Search for the cell housing the specified text and yield its [x, y] center coordinate. 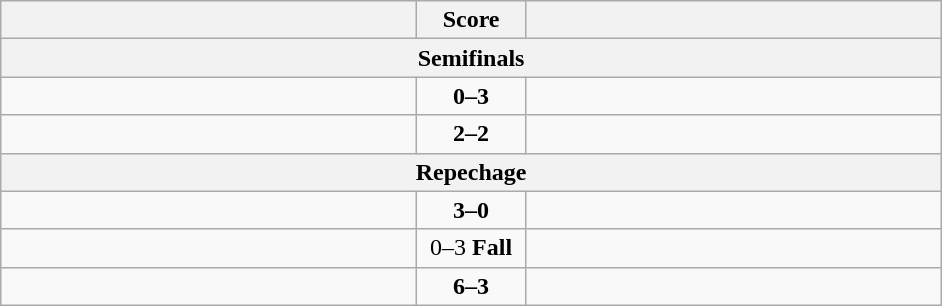
Score [472, 20]
Semifinals [472, 58]
0–3 [472, 96]
2–2 [472, 134]
0–3 Fall [472, 248]
6–3 [472, 286]
3–0 [472, 210]
Repechage [472, 172]
